Return [X, Y] of the center of cell containing provided text 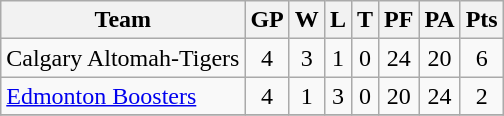
T [364, 20]
Pts [482, 20]
Edmonton Boosters [123, 96]
GP [267, 20]
Team [123, 20]
L [338, 20]
PA [440, 20]
2 [482, 96]
PF [399, 20]
6 [482, 58]
Calgary Altomah-Tigers [123, 58]
W [306, 20]
